Identify which cell holds the provided text, then report its (x, y) central coordinate. 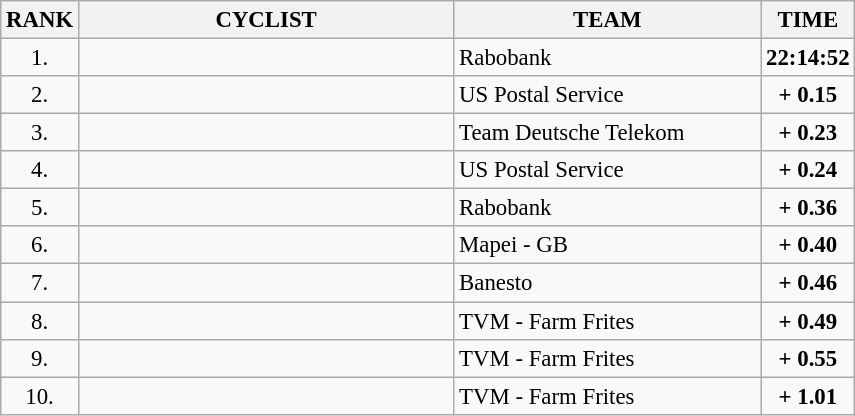
9. (40, 358)
+ 0.24 (808, 170)
8. (40, 321)
TIME (808, 20)
TEAM (608, 20)
3. (40, 133)
4. (40, 170)
+ 0.40 (808, 245)
6. (40, 245)
2. (40, 95)
7. (40, 283)
5. (40, 208)
10. (40, 396)
22:14:52 (808, 58)
Team Deutsche Telekom (608, 133)
Mapei - GB (608, 245)
+ 0.55 (808, 358)
+ 0.49 (808, 321)
+ 0.23 (808, 133)
RANK (40, 20)
Banesto (608, 283)
+ 0.46 (808, 283)
CYCLIST (266, 20)
+ 0.15 (808, 95)
1. (40, 58)
+ 1.01 (808, 396)
+ 0.36 (808, 208)
